Return (x, y) of the center of cell containing provided text 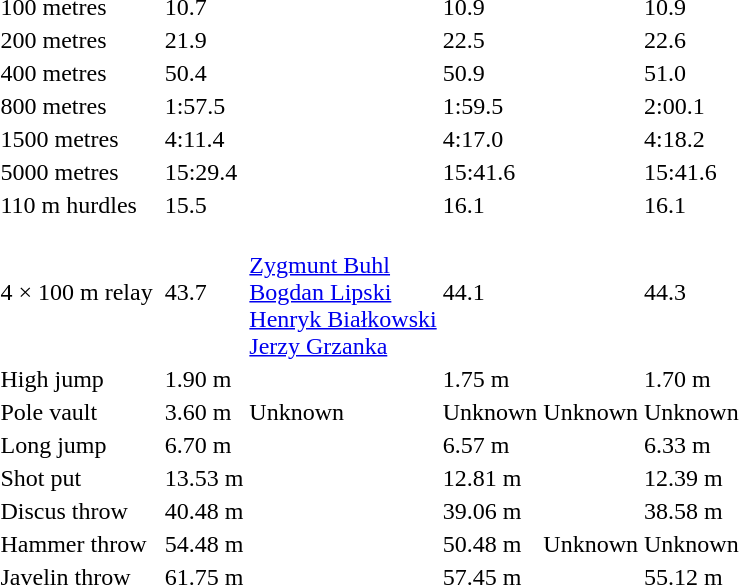
43.7 (204, 292)
54.48 m (204, 544)
6.70 m (204, 445)
1.90 m (204, 379)
1:59.5 (490, 106)
40.48 m (204, 511)
4:17.0 (490, 139)
12.81 m (490, 478)
44.1 (490, 292)
13.53 m (204, 478)
4:11.4 (204, 139)
6.57 m (490, 445)
15.5 (204, 205)
21.9 (204, 40)
15:41.6 (490, 172)
3.60 m (204, 412)
15:29.4 (204, 172)
39.06 m (490, 511)
16.1 (490, 205)
50.48 m (490, 544)
22.5 (490, 40)
1:57.5 (204, 106)
1.75 m (490, 379)
Zygmunt BuhlBogdan LipskiHenryk BiałkowskiJerzy Grzanka (343, 292)
50.9 (490, 73)
50.4 (204, 73)
